Scan for the cell matching the given text and deliver its (x, y) coordinate at center. 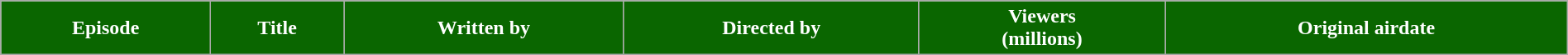
Title (278, 28)
Episode (106, 28)
Written by (485, 28)
Directed by (771, 28)
Viewers(millions) (1042, 28)
Original airdate (1366, 28)
